Find where the given text appears and provide that cell's center as [x, y] coordinate. 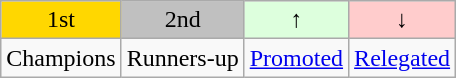
Promoted [296, 58]
↓ [402, 20]
2nd [182, 20]
1st [61, 20]
Runners-up [182, 58]
↑ [296, 20]
Champions [61, 58]
Relegated [402, 58]
